Scan for the cell matching the given text and deliver its [X, Y] coordinate at center. 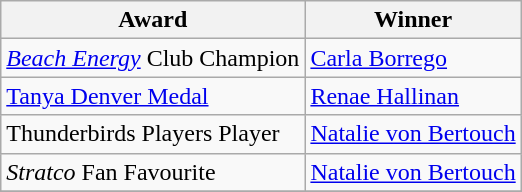
Thunderbirds Players Player [153, 134]
Winner [413, 20]
Carla Borrego [413, 58]
Award [153, 20]
Renae Hallinan [413, 96]
Tanya Denver Medal [153, 96]
Stratco Fan Favourite [153, 172]
Beach Energy Club Champion [153, 58]
